Extract the [x, y] coordinate from the center of the cell holding the provided text.  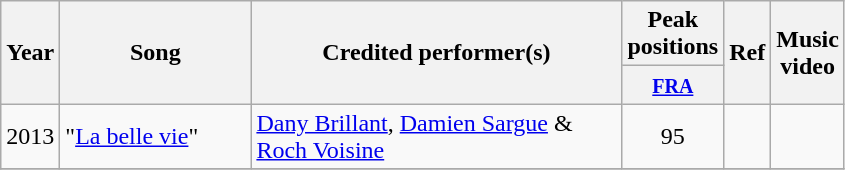
"La belle vie" [156, 136]
95 [673, 136]
Musicvideo [808, 52]
Peak positions [673, 34]
Credited performer(s) [436, 52]
2013 [30, 136]
Song [156, 52]
Dany Brillant, Damien Sargue & Roch Voisine [436, 136]
FRA [673, 85]
Year [30, 52]
Ref [748, 52]
